Pinpoint the cell where the given text exists, returning its (X, Y) midpoint coordinate. 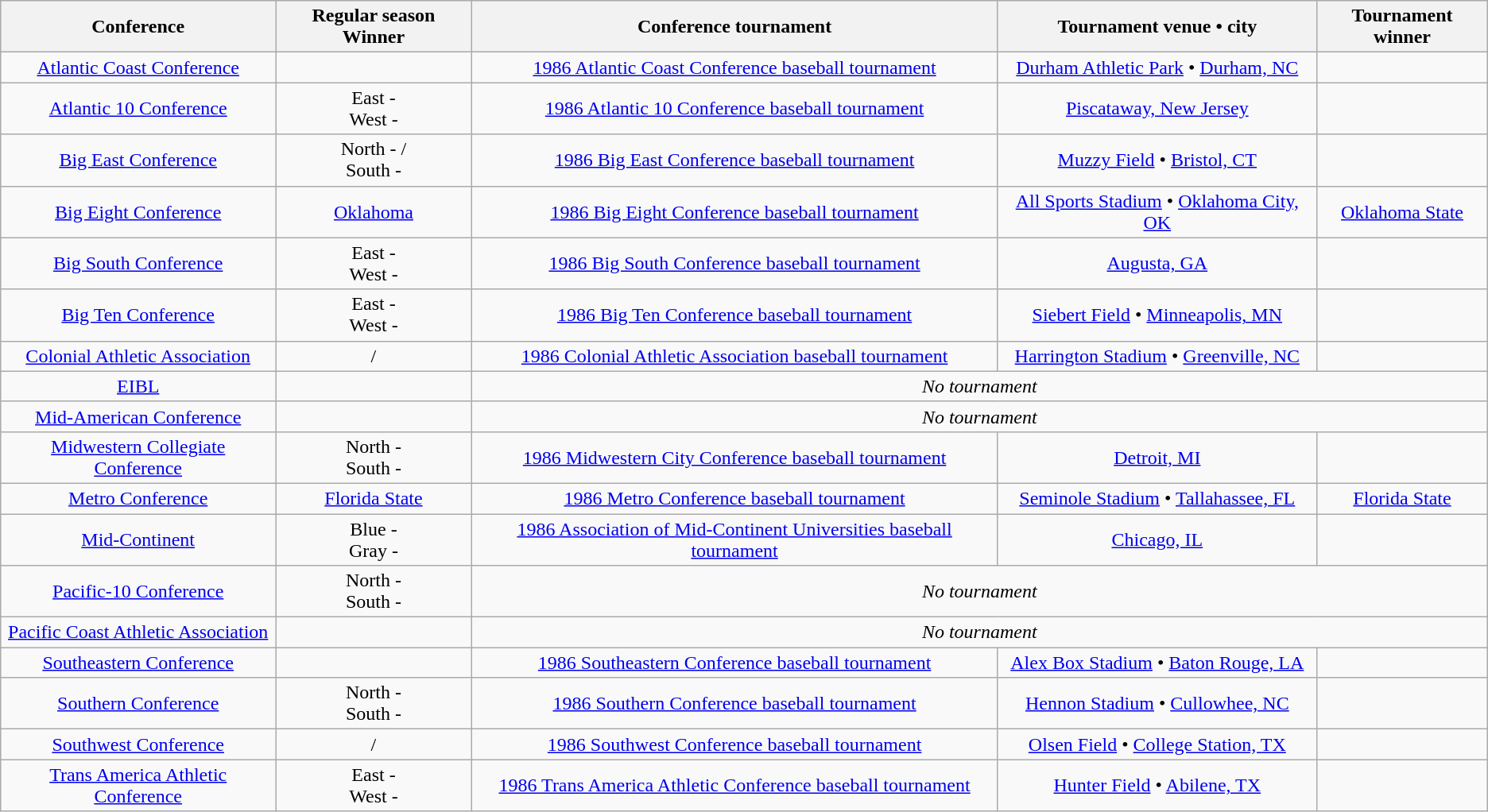
Olsen Field • College Station, TX (1157, 744)
Southwest Conference (138, 744)
Atlantic Coast Conference (138, 68)
1986 Big Eight Conference baseball tournament (734, 211)
1986 Southeastern Conference baseball tournament (734, 663)
Big South Conference (138, 264)
1986 Southwest Conference baseball tournament (734, 744)
Muzzy Field • Bristol, CT (1157, 160)
Augusta, GA (1157, 264)
Detroit, MI (1157, 458)
Siebert Field • Minneapolis, MN (1157, 315)
Pacific Coast Athletic Association (138, 632)
Big Ten Conference (138, 315)
1986 Big East Conference baseball tournament (734, 160)
Southern Conference (138, 704)
1986 Trans America Athletic Conference baseball tournament (734, 785)
Metro Conference (138, 498)
Pacific-10 Conference (138, 591)
1986 Southern Conference baseball tournament (734, 704)
Southeastern Conference (138, 663)
Alex Box Stadium • Baton Rouge, LA (1157, 663)
Blue - Gray - (374, 539)
Harrington Stadium • Greenville, NC (1157, 356)
Atlantic 10 Conference (138, 108)
1986 Colonial Athletic Association baseball tournament (734, 356)
Oklahoma State (1402, 211)
Hunter Field • Abilene, TX (1157, 785)
Chicago, IL (1157, 539)
1986 Metro Conference baseball tournament (734, 498)
Piscataway, New Jersey (1157, 108)
Midwestern Collegiate Conference (138, 458)
Big East Conference (138, 160)
Conference tournament (734, 27)
1986 Atlantic 10 Conference baseball tournament (734, 108)
Oklahoma (374, 211)
Hennon Stadium • Cullowhee, NC (1157, 704)
Colonial Athletic Association (138, 356)
Big Eight Conference (138, 211)
1986 Big Ten Conference baseball tournament (734, 315)
Trans America Athletic Conference (138, 785)
All Sports Stadium • Oklahoma City, OK (1157, 211)
1986 Midwestern City Conference baseball tournament (734, 458)
Conference (138, 27)
Tournament venue • city (1157, 27)
North - /South - (374, 160)
Mid-American Conference (138, 416)
Tournament winner (1402, 27)
Regular season Winner (374, 27)
Mid-Continent (138, 539)
Seminole Stadium • Tallahassee, FL (1157, 498)
Durham Athletic Park • Durham, NC (1157, 68)
1986 Atlantic Coast Conference baseball tournament (734, 68)
1986 Association of Mid-Continent Universities baseball tournament (734, 539)
1986 Big South Conference baseball tournament (734, 264)
EIBL (138, 386)
